Return the [X, Y] coordinate for the center point of the cell that contains the specified text.  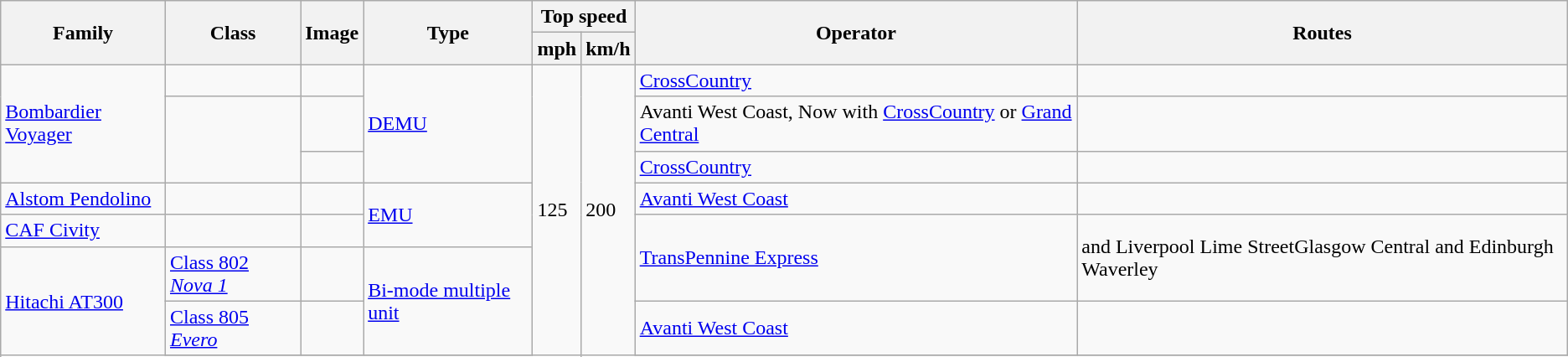
200 [608, 210]
Bi-mode multiple unit [448, 301]
mph [557, 49]
Operator [856, 33]
Class 802 Nova 1 [233, 273]
DEMU [448, 124]
TransPennine Express [856, 258]
Family [84, 33]
Bombardier Voyager [84, 124]
Class [233, 33]
Top speed [584, 17]
Hitachi AT300 [84, 301]
EMU [448, 215]
Image [332, 33]
Routes [1323, 33]
Avanti West Coast, Now with CrossCountry or Grand Central [856, 124]
Class 805 Evero [233, 329]
Type [448, 33]
and Liverpool Lime StreetGlasgow Central and Edinburgh Waverley [1323, 258]
km/h [608, 49]
125 [557, 210]
Alstom Pendolino [84, 199]
CAF Civity [84, 230]
